Pinpoint the cell where the given text exists, returning its [X, Y] midpoint coordinate. 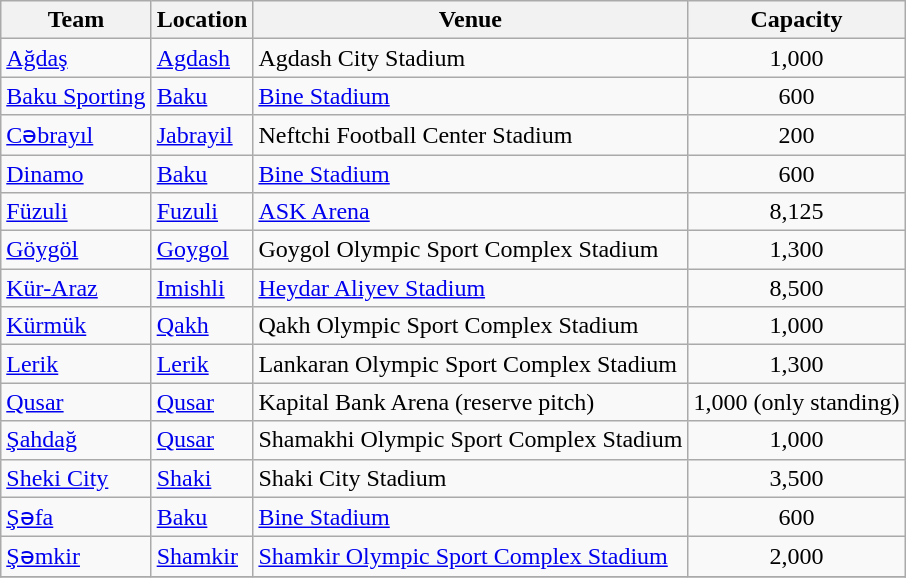
Şəfa [76, 517]
ASK Arena [470, 212]
200 [796, 135]
Kürmük [76, 326]
3,500 [796, 478]
Şahdağ [76, 440]
Ağdaş [76, 58]
Shamkir Olympic Sport Complex Stadium [470, 557]
Qakh Olympic Sport Complex Stadium [470, 326]
Shaki [202, 478]
Fuzuli [202, 212]
Heydar Aliyev Stadium [470, 288]
Neftchi Football Center Stadium [470, 135]
Capacity [796, 20]
Qakh [202, 326]
Goygol Olympic Sport Complex Stadium [470, 250]
Team [76, 20]
8,500 [796, 288]
Shamkir [202, 557]
Dinamo [76, 173]
Shaki City Stadium [470, 478]
Cəbrayıl [76, 135]
1,000 (only standing) [796, 402]
Imishli [202, 288]
8,125 [796, 212]
Şəmkir [76, 557]
Lankaran Olympic Sport Complex Stadium [470, 364]
Sheki City [76, 478]
Göygöl [76, 250]
Shamakhi Olympic Sport Complex Stadium [470, 440]
Agdash City Stadium [470, 58]
Füzuli [76, 212]
Jabrayil [202, 135]
Venue [470, 20]
2,000 [796, 557]
Goygol [202, 250]
Kapital Bank Arena (reserve pitch) [470, 402]
Baku Sporting [76, 96]
Agdash [202, 58]
Kür-Araz [76, 288]
Location [202, 20]
